Capture the cell that displays the provided text and extract its (x, y) central coordinate. 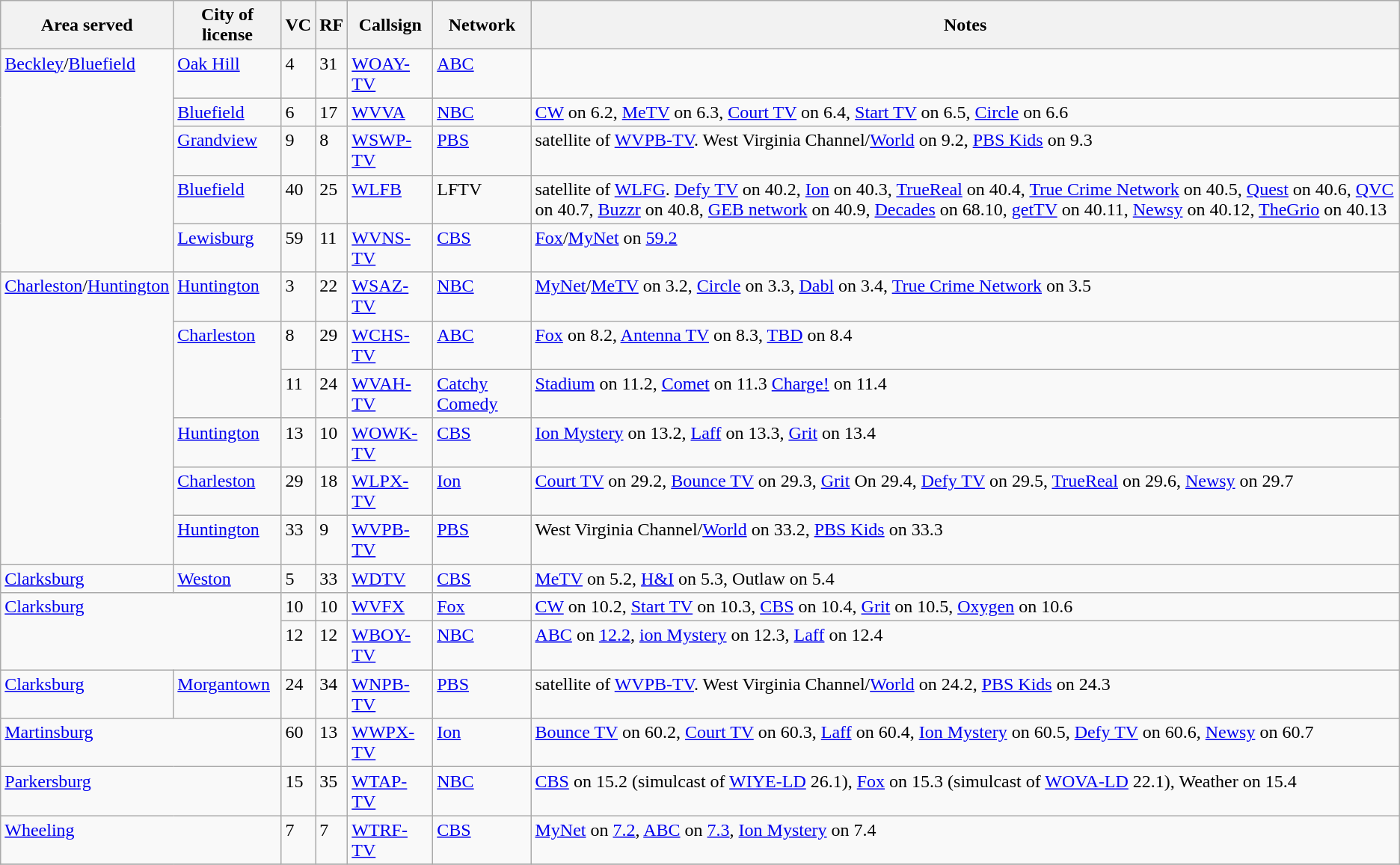
Lewisburg (227, 248)
4 (298, 73)
City of license (227, 25)
MyNet on 7.2, ABC on 7.3, Ion Mystery on 7.4 (965, 840)
Bounce TV on 60.2, Court TV on 60.3, Laff on 60.4, Ion Mystery on 60.5, Defy TV on 60.6, Newsy on 60.7 (965, 743)
59 (298, 248)
Oak Hill (227, 73)
West Virginia Channel/World on 33.2, PBS Kids on 33.3 (965, 540)
Morgantown (227, 694)
40 (298, 199)
WTAP-TV (390, 791)
CBS on 15.2 (simulcast of WIYE-LD 26.1), Fox on 15.3 (simulcast of WOVA-LD 22.1), Weather on 15.4 (965, 791)
5 (298, 578)
6 (298, 112)
Ion Mystery on 13.2, Laff on 13.3, Grit on 13.4 (965, 443)
25 (332, 199)
WSWP-TV (390, 151)
WCHS-TV (390, 345)
3 (298, 296)
WBOY-TV (390, 646)
Fox (482, 607)
WVAH-TV (390, 393)
Notes (965, 25)
22 (332, 296)
WVPB-TV (390, 540)
Court TV on 29.2, Bounce TV on 29.3, Grit On 29.4, Defy TV on 29.5, TrueReal on 29.6, Newsy on 29.7 (965, 490)
WVVA (390, 112)
Callsign (390, 25)
31 (332, 73)
WVFX (390, 607)
MeTV on 5.2, H&I on 5.3, Outlaw on 5.4 (965, 578)
satellite of WVPB-TV. West Virginia Channel/World on 24.2, PBS Kids on 24.3 (965, 694)
WTRF-TV (390, 840)
17 (332, 112)
Parkersburg (141, 791)
MyNet/MeTV on 3.2, Circle on 3.3, Dabl on 3.4, True Crime Network on 3.5 (965, 296)
WOWK-TV (390, 443)
Charleston/Huntington (87, 418)
WSAZ-TV (390, 296)
LFTV (482, 199)
Fox on 8.2, Antenna TV on 8.3, TBD on 8.4 (965, 345)
Network (482, 25)
CW on 10.2, Start TV on 10.3, CBS on 10.4, Grit on 10.5, Oxygen on 10.6 (965, 607)
Stadium on 11.2, Comet on 11.3 Charge! on 11.4 (965, 393)
15 (298, 791)
WWPX-TV (390, 743)
WLFB (390, 199)
WOAY-TV (390, 73)
Fox/MyNet on 59.2 (965, 248)
WDTV (390, 578)
Martinsburg (141, 743)
60 (298, 743)
34 (332, 694)
Grandview (227, 151)
RF (332, 25)
VC (298, 25)
18 (332, 490)
satellite of WVPB-TV. West Virginia Channel/World on 9.2, PBS Kids on 9.3 (965, 151)
Area served (87, 25)
WVNS-TV (390, 248)
CW on 6.2, MeTV on 6.3, Court TV on 6.4, Start TV on 6.5, Circle on 6.6 (965, 112)
ABC on 12.2, ion Mystery on 12.3, Laff on 12.4 (965, 646)
Beckley/Bluefield (87, 161)
Catchy Comedy (482, 393)
Weston (227, 578)
WNPB-TV (390, 694)
WLPX-TV (390, 490)
35 (332, 791)
Wheeling (141, 840)
